Return (X, Y) of the center of cell containing provided text 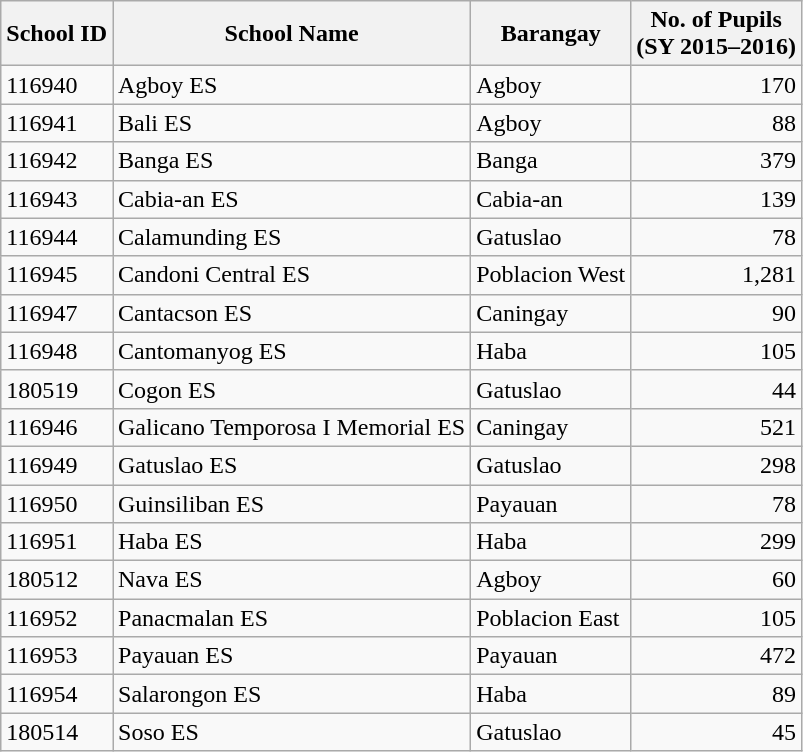
Agboy ES (291, 85)
116945 (57, 275)
Calamunding ES (291, 237)
1,281 (716, 275)
116943 (57, 199)
90 (716, 313)
44 (716, 389)
Cantacson ES (291, 313)
Galicano Temporosa I Memorial ES (291, 427)
116940 (57, 85)
Cabia-an (551, 199)
116941 (57, 123)
Salarongon ES (291, 694)
116947 (57, 313)
89 (716, 694)
472 (716, 656)
116949 (57, 465)
Cantomanyog ES (291, 351)
116950 (57, 503)
Poblacion West (551, 275)
Bali ES (291, 123)
Poblacion East (551, 618)
Payauan ES (291, 656)
116944 (57, 237)
116954 (57, 694)
379 (716, 161)
116948 (57, 351)
Haba ES (291, 542)
Barangay (551, 34)
No. of Pupils (SY 2015–2016) (716, 34)
Soso ES (291, 732)
Guinsiliban ES (291, 503)
299 (716, 542)
Cabia-an ES (291, 199)
180512 (57, 580)
116953 (57, 656)
School Name (291, 34)
School ID (57, 34)
60 (716, 580)
116951 (57, 542)
116942 (57, 161)
180514 (57, 732)
170 (716, 85)
Nava ES (291, 580)
116946 (57, 427)
298 (716, 465)
Panacmalan ES (291, 618)
180519 (57, 389)
139 (716, 199)
Gatuslao ES (291, 465)
Cogon ES (291, 389)
Banga ES (291, 161)
Banga (551, 161)
45 (716, 732)
Candoni Central ES (291, 275)
116952 (57, 618)
88 (716, 123)
521 (716, 427)
